Output the [x, y] coordinate of the center of the cell containing the given text.  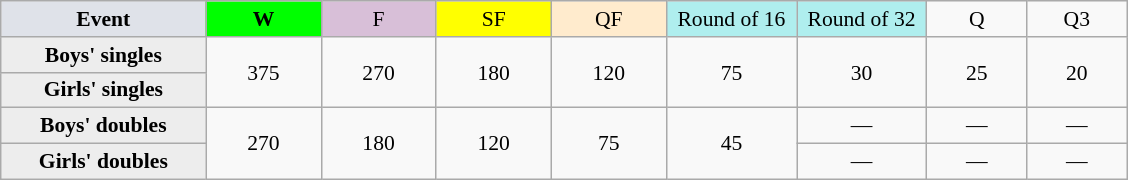
20 [1077, 72]
F [378, 19]
375 [264, 72]
Event [104, 19]
45 [731, 144]
W [264, 19]
Boys' doubles [104, 126]
QF [608, 19]
Round of 32 [861, 19]
25 [977, 72]
Girls' singles [104, 90]
Q [977, 19]
Girls' doubles [104, 162]
Boys' singles [104, 55]
30 [861, 72]
SF [494, 19]
Round of 16 [731, 19]
Q3 [1077, 19]
